Locate the cell with the specified text and output its [x, y] center coordinate. 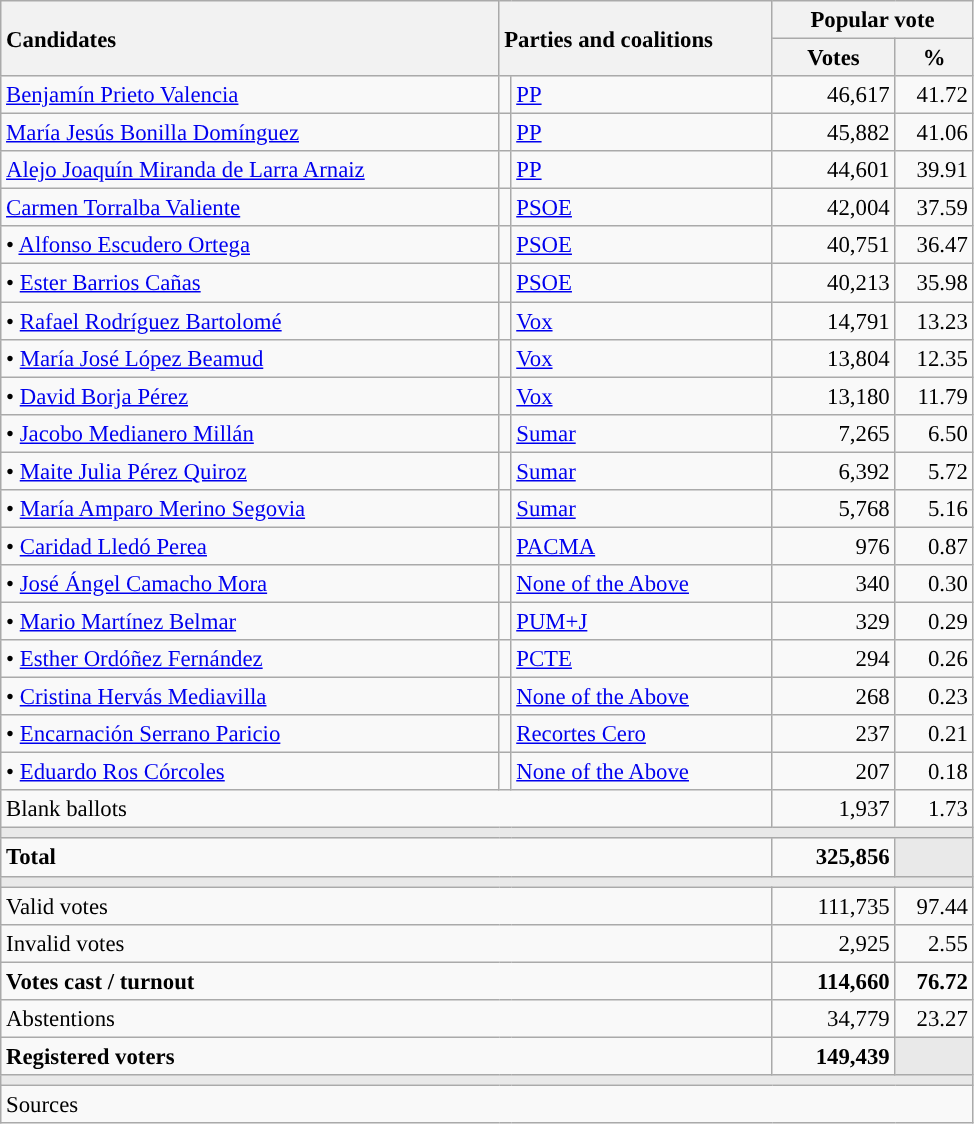
39.91 [934, 170]
37.59 [934, 208]
0.23 [934, 697]
13,180 [834, 396]
Total [386, 858]
13,804 [834, 358]
294 [834, 659]
14,791 [834, 321]
• Jacobo Medianero Millán [250, 433]
Registered voters [386, 1056]
Recortes Cero [642, 734]
0.30 [934, 584]
12.35 [934, 358]
Invalid votes [386, 943]
40,213 [834, 283]
Votes cast / turnout [386, 981]
11.79 [934, 396]
5.16 [934, 509]
114,660 [834, 981]
Blank ballots [386, 809]
7,265 [834, 433]
1.73 [934, 809]
• Cristina Hervás Mediavilla [250, 697]
0.87 [934, 546]
• David Borja Pérez [250, 396]
• Rafael Rodríguez Bartolomé [250, 321]
46,617 [834, 95]
PCTE [642, 659]
• María José López Beamud [250, 358]
207 [834, 772]
237 [834, 734]
0.29 [934, 621]
Carmen Torralba Valiente [250, 208]
45,882 [834, 133]
2.55 [934, 943]
23.27 [934, 1019]
97.44 [934, 906]
1,937 [834, 809]
268 [834, 697]
6,392 [834, 471]
• Encarnación Serrano Paricio [250, 734]
149,439 [834, 1056]
Candidates [250, 38]
• Ester Barrios Cañas [250, 283]
44,601 [834, 170]
40,751 [834, 245]
Alejo Joaquín Miranda de Larra Arnaiz [250, 170]
• María Amparo Merino Segovia [250, 509]
42,004 [834, 208]
Parties and coalitions [636, 38]
Votes [834, 58]
2,925 [834, 943]
41.06 [934, 133]
% [934, 58]
PUM+J [642, 621]
• Mario Martínez Belmar [250, 621]
0.18 [934, 772]
0.21 [934, 734]
325,856 [834, 858]
Benjamín Prieto Valencia [250, 95]
6.50 [934, 433]
36.47 [934, 245]
329 [834, 621]
976 [834, 546]
Abstentions [386, 1019]
5.72 [934, 471]
41.72 [934, 95]
María Jesús Bonilla Domínguez [250, 133]
76.72 [934, 981]
• Esther Ordóñez Fernández [250, 659]
• Caridad Lledó Perea [250, 546]
Sources [487, 1104]
111,735 [834, 906]
13.23 [934, 321]
340 [834, 584]
5,768 [834, 509]
• Maite Julia Pérez Quiroz [250, 471]
• Alfonso Escudero Ortega [250, 245]
Valid votes [386, 906]
34,779 [834, 1019]
0.26 [934, 659]
Popular vote [872, 20]
PACMA [642, 546]
• Eduardo Ros Córcoles [250, 772]
• José Ángel Camacho Mora [250, 584]
35.98 [934, 283]
